Return the (X, Y) coordinate for the center point of the cell that contains the specified text.  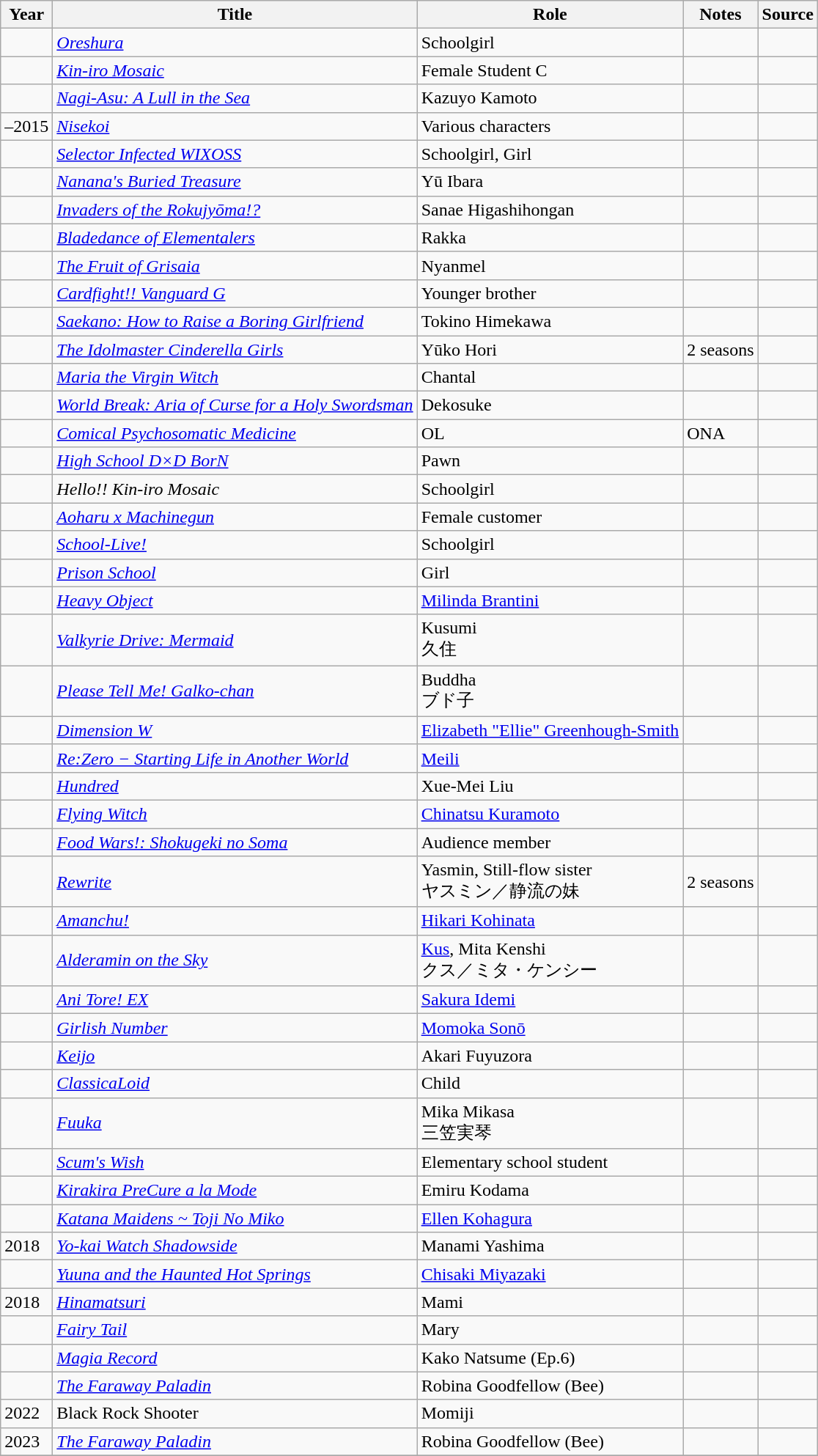
Invaders of the Rokujyōma!? (235, 210)
Keijo (235, 1056)
Kirakira PreCure a la Mode (235, 1191)
Yū Ibara (550, 182)
Valkyrie Drive: Mermaid (235, 640)
Black Rock Shooter (235, 1413)
Please Tell Me! Galko-chan (235, 691)
The Fruit of Grisaia (235, 265)
Emiru Kodama (550, 1191)
Elementary school student (550, 1163)
Xue-Mei Liu (550, 786)
Re:Zero − Starting Life in Another World (235, 758)
Tokino Himekawa (550, 321)
Chantal (550, 378)
Hundred (235, 786)
Mika Mikasa三笠実琴 (550, 1123)
Yūko Hori (550, 350)
Heavy Object (235, 600)
Oreshura (235, 43)
Rewrite (235, 882)
Momoka Sonō (550, 1028)
2022 (26, 1413)
Kin-iro Mosaic (235, 70)
Rakka (550, 238)
Mary (550, 1330)
Source (787, 15)
Food Wars!: Shokugeki no Soma (235, 842)
The Idolmaster Cinderella Girls (235, 350)
Manami Yashima (550, 1246)
Bladedance of Elementalers (235, 238)
Katana Maidens ~ Toji No Miko (235, 1218)
Younger brother (550, 293)
Yuuna and the Haunted Hot Springs (235, 1274)
School-Live! (235, 545)
ONA (721, 433)
Amanchu! (235, 921)
Buddhaブド子 (550, 691)
Notes (721, 15)
Nisekoi (235, 126)
Nanana's Buried Treasure (235, 182)
Kazuyo Kamoto (550, 98)
Hello!! Kin-iro Mosaic (235, 489)
Saekano: How to Raise a Boring Girlfriend (235, 321)
Hikari Kohinata (550, 921)
Girlish Number (235, 1028)
Various characters (550, 126)
Hinamatsuri (235, 1302)
Fairy Tail (235, 1330)
Chisaki Miyazaki (550, 1274)
Nyanmel (550, 265)
Fuuka (235, 1123)
Pawn (550, 461)
Magia Record (235, 1358)
–2015 (26, 126)
Chinatsu Kuramoto (550, 814)
Yasmin, Still-flow sisterヤスミン／静流の妹 (550, 882)
Nagi-Asu: A Lull in the Sea (235, 98)
Ani Tore! EX (235, 1000)
Girl (550, 573)
Sakura Idemi (550, 1000)
Aoharu x Machinegun (235, 517)
Yo-kai Watch Shadowside (235, 1246)
High School D×D BorN (235, 461)
Dekosuke (550, 405)
ClassicaLoid (235, 1084)
Momiji (550, 1413)
Female customer (550, 517)
Selector Infected WIXOSS (235, 154)
Dimension W (235, 730)
Audience member (550, 842)
Maria the Virgin Witch (235, 378)
Kusumi久住 (550, 640)
World Break: Aria of Curse for a Holy Swordsman (235, 405)
Role (550, 15)
Child (550, 1084)
Sanae Higashihongan (550, 210)
Schoolgirl, Girl (550, 154)
Mami (550, 1302)
Title (235, 15)
Ellen Kohagura (550, 1218)
Year (26, 15)
Scum's Wish (235, 1163)
Elizabeth "Ellie" Greenhough-Smith (550, 730)
Akari Fuyuzora (550, 1056)
Flying Witch (235, 814)
Prison School (235, 573)
Cardfight!! Vanguard G (235, 293)
Comical Psychosomatic Medicine (235, 433)
2023 (26, 1441)
Milinda Brantini (550, 600)
Kako Natsume (Ep.6) (550, 1358)
OL (550, 433)
Female Student C (550, 70)
Alderamin on the Sky (235, 960)
Meili (550, 758)
Kus, Mita Kenshiクス／ミタ・ケンシー (550, 960)
